Capture the cell that displays the provided text and extract its [X, Y] central coordinate. 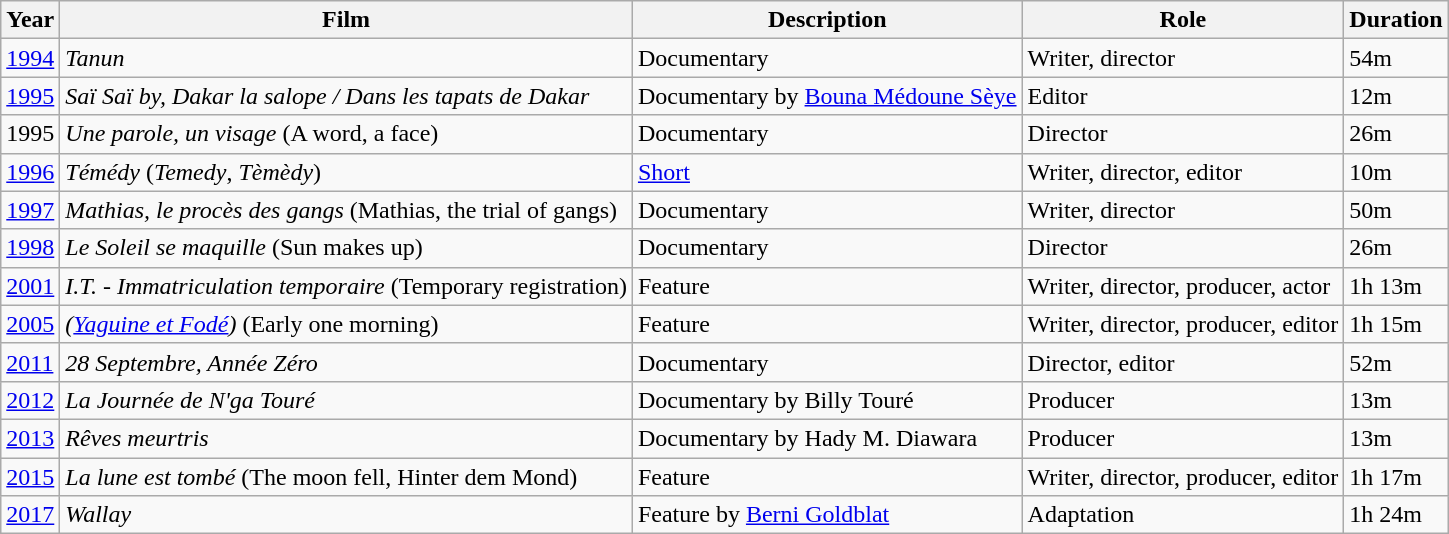
1998 [30, 248]
2015 [30, 477]
Témédy (Temedy, Tèmèdy) [346, 172]
10m [1396, 172]
2011 [30, 362]
La Journée de N'ga Touré [346, 400]
50m [1396, 210]
Documentary by Hady M. Diawara [827, 438]
2013 [30, 438]
Documentary by Billy Touré [827, 400]
28 Septembre, Année Zéro [346, 362]
Description [827, 20]
Duration [1396, 20]
Director, editor [1183, 362]
2017 [30, 515]
1996 [30, 172]
Role [1183, 20]
Documentary by Bouna Médoune Sèye [827, 96]
1h 15m [1396, 324]
Saï Saï by, Dakar la salope / Dans les tapats de Dakar [346, 96]
Adaptation [1183, 515]
La lune est tombé (The moon fell, Hinter dem Mond) [346, 477]
1997 [30, 210]
Mathias, le procès des gangs (Mathias, the trial of gangs) [346, 210]
Short [827, 172]
Film [346, 20]
1h 17m [1396, 477]
2001 [30, 286]
2012 [30, 400]
I.T. - Immatriculation temporaire (Temporary registration) [346, 286]
54m [1396, 58]
1h 24m [1396, 515]
Editor [1183, 96]
Rêves meurtris [346, 438]
Wallay [346, 515]
2005 [30, 324]
Une parole, un visage (A word, a face) [346, 134]
1994 [30, 58]
Tanun [346, 58]
(Yaguine et Fodé) (Early one morning) [346, 324]
52m [1396, 362]
Le Soleil se maquille (Sun makes up) [346, 248]
Year [30, 20]
Feature by Berni Goldblat [827, 515]
Writer, director, producer, actor [1183, 286]
Writer, director, editor [1183, 172]
12m [1396, 96]
1h 13m [1396, 286]
